Identify which cell holds the provided text, then report its [X, Y] central coordinate. 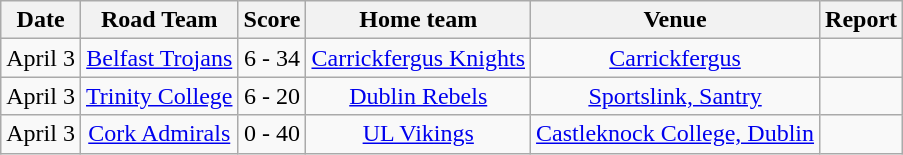
Home team [418, 20]
Trinity College [159, 96]
Date [41, 20]
Venue [676, 20]
6 - 34 [272, 58]
UL Vikings [418, 134]
6 - 20 [272, 96]
Castleknock College, Dublin [676, 134]
Score [272, 20]
Report [862, 20]
Road Team [159, 20]
0 - 40 [272, 134]
Carrickfergus Knights [418, 58]
Cork Admirals [159, 134]
Belfast Trojans [159, 58]
Carrickfergus [676, 58]
Dublin Rebels [418, 96]
Sportslink, Santry [676, 96]
